Pinpoint the cell where the given text exists, returning its (X, Y) midpoint coordinate. 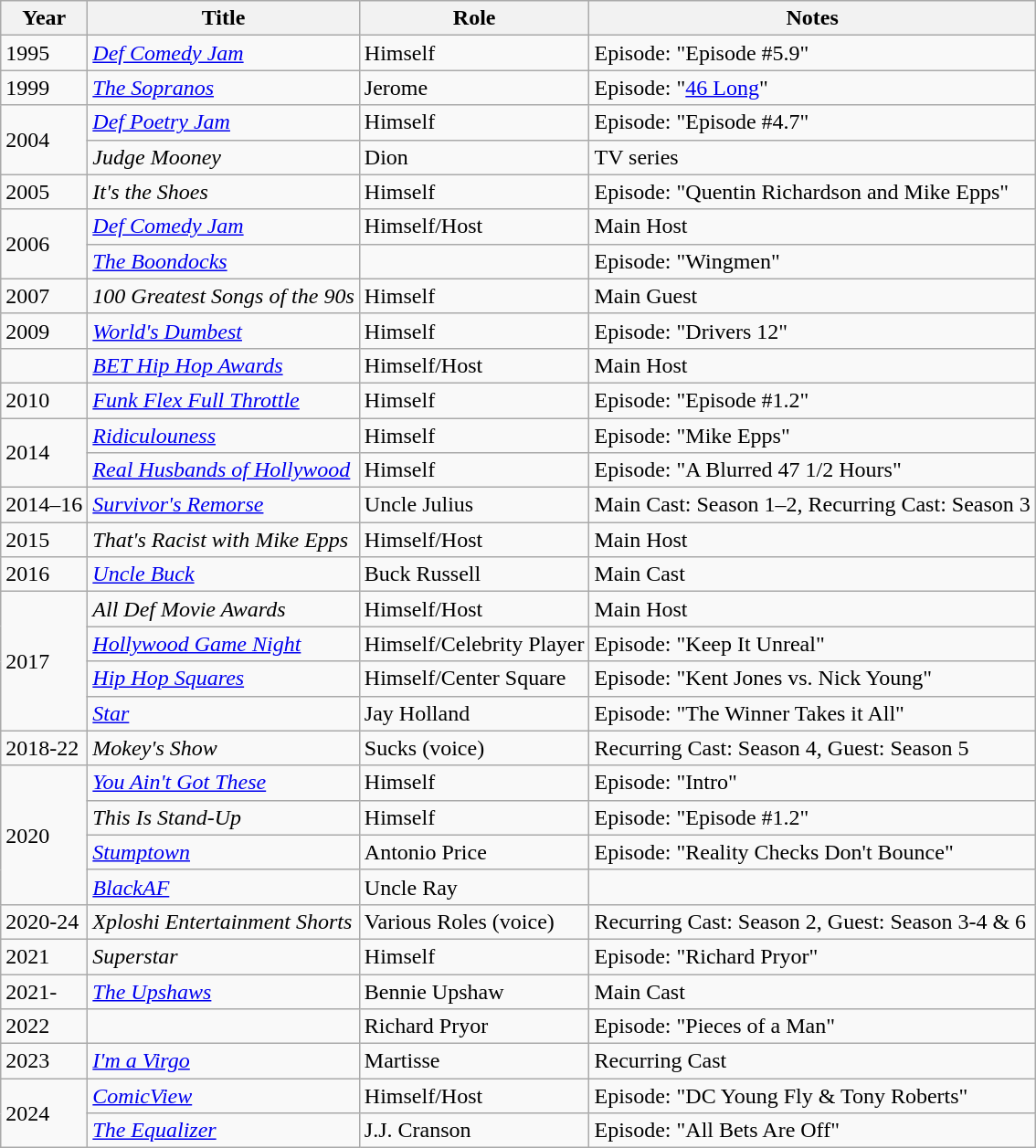
2021 (44, 956)
2017 (44, 661)
Hollywood Game Night (223, 644)
Jerome (474, 88)
Episode: "A Blurred 47 1/2 Hours" (812, 470)
2020 (44, 835)
The Upshaws (223, 991)
Year (44, 18)
Main Cast: Season 1–2, Recurring Cast: Season 3 (812, 505)
2006 (44, 244)
Xploshi Entertainment Shorts (223, 922)
Episode: "Pieces of a Man" (812, 1027)
Bennie Upshaw (474, 991)
Mokey's Show (223, 748)
The Boondocks (223, 261)
It's the Shoes (223, 192)
Episode: "Mike Epps" (812, 436)
Uncle Ray (474, 887)
2021- (44, 991)
Recurring Cast (812, 1061)
2022 (44, 1027)
2020-24 (44, 922)
Uncle Buck (223, 574)
Episode: "46 Long" (812, 88)
Recurring Cast: Season 4, Guest: Season 5 (812, 748)
Himself/Celebrity Player (474, 644)
Episode: "Kent Jones vs. Nick Young" (812, 679)
2018-22 (44, 748)
Stumptown (223, 852)
Episode: "Richard Pryor" (812, 956)
The Sopranos (223, 88)
2005 (44, 192)
Role (474, 18)
Main Guest (812, 296)
Episode: "Reality Checks Don't Bounce" (812, 852)
Episode: "Intro" (812, 783)
BET Hip Hop Awards (223, 365)
Dion (474, 157)
All Def Movie Awards (223, 609)
2023 (44, 1061)
2004 (44, 140)
2015 (44, 540)
Episode: "Quentin Richardson and Mike Epps" (812, 192)
Ridiculouness (223, 436)
Recurring Cast: Season 2, Guest: Season 3-4 & 6 (812, 922)
You Ain't Got These (223, 783)
2010 (44, 400)
2007 (44, 296)
That's Racist with Mike Epps (223, 540)
Richard Pryor (474, 1027)
Star (223, 713)
Episode: "The Winner Takes it All" (812, 713)
Martisse (474, 1061)
Antonio Price (474, 852)
J.J. Cranson (474, 1131)
Survivor's Remorse (223, 505)
Title (223, 18)
Episode: "DC Young Fly & Tony Roberts" (812, 1096)
Himself/Center Square (474, 679)
Episode: "Keep It Unreal" (812, 644)
2014–16 (44, 505)
Hip Hop Squares (223, 679)
2014 (44, 453)
TV series (812, 157)
I'm a Virgo (223, 1061)
BlackAF (223, 887)
2024 (44, 1113)
Uncle Julius (474, 505)
Episode: "Episode #4.7" (812, 122)
Episode: "All Bets Are Off" (812, 1131)
Episode: "Wingmen" (812, 261)
2016 (44, 574)
Notes (812, 18)
2009 (44, 331)
Def Poetry Jam (223, 122)
Judge Mooney (223, 157)
Episode: "Episode #5.9" (812, 53)
1995 (44, 53)
Funk Flex Full Throttle (223, 400)
1999 (44, 88)
Superstar (223, 956)
Real Husbands of Hollywood (223, 470)
This Is Stand-Up (223, 817)
The Equalizer (223, 1131)
Buck Russell (474, 574)
ComicView (223, 1096)
Sucks (voice) (474, 748)
Episode: "Drivers 12" (812, 331)
Various Roles (voice) (474, 922)
100 Greatest Songs of the 90s (223, 296)
World's Dumbest (223, 331)
Jay Holland (474, 713)
